Capture the cell that displays the provided text and extract its [x, y] central coordinate. 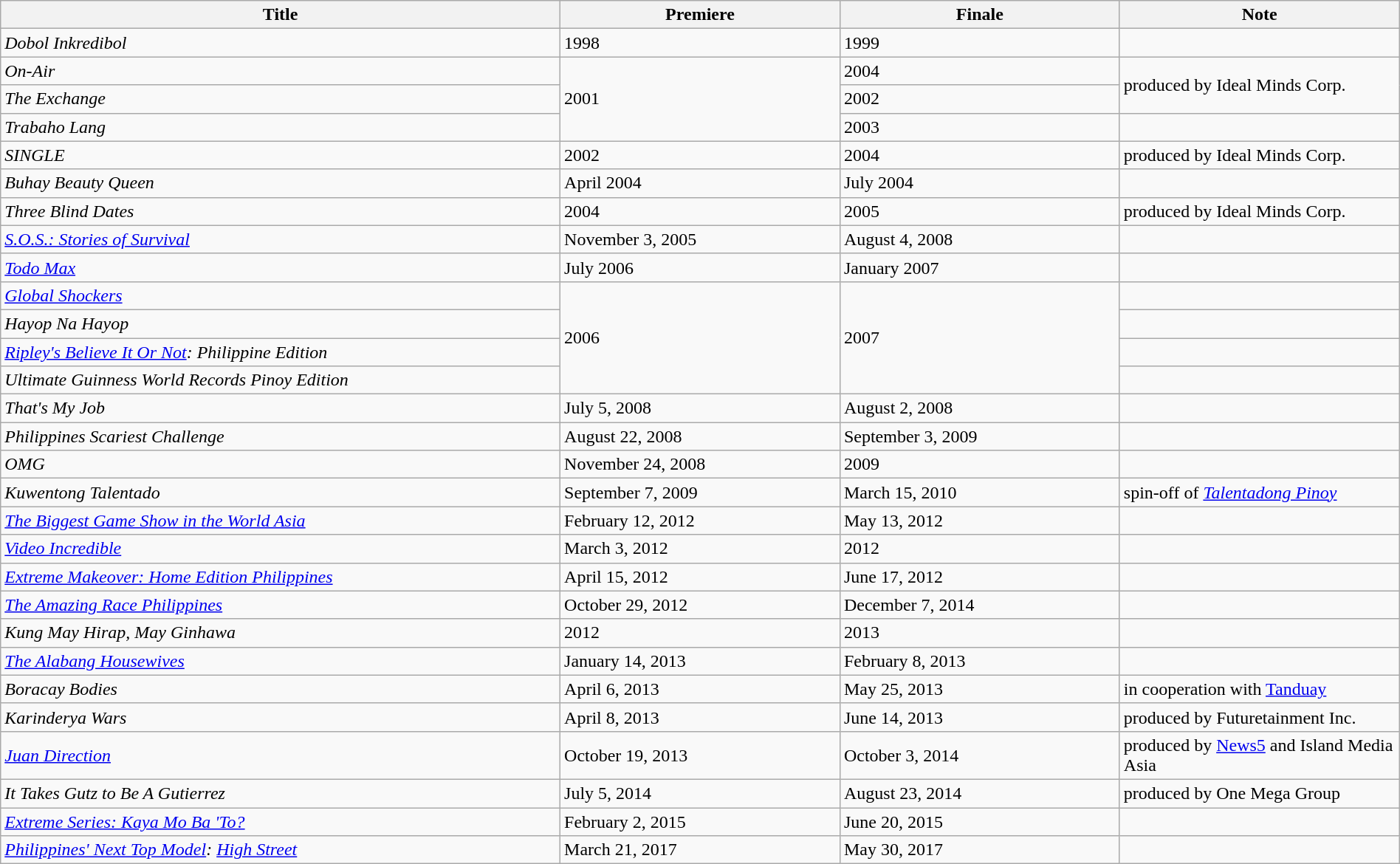
S.O.S.: Stories of Survival [281, 239]
Ripley's Believe It Or Not: Philippine Edition [281, 352]
Juan Direction [281, 755]
Extreme Makeover: Home Edition Philippines [281, 577]
December 7, 2014 [979, 605]
Hayop Na Hayop [281, 323]
October 3, 2014 [979, 755]
July 5, 2014 [700, 793]
produced by Futuretainment Inc. [1260, 717]
Title [281, 15]
Ultimate Guinness World Records Pinoy Edition [281, 380]
Todo Max [281, 267]
April 2004 [700, 183]
Kuwentong Talentado [281, 493]
Kung May Hirap, May Ginhawa [281, 633]
Video Incredible [281, 549]
June 14, 2013 [979, 717]
The Alabang Housewives [281, 661]
April 15, 2012 [700, 577]
SINGLE [281, 155]
It Takes Gutz to Be A Gutierrez [281, 793]
July 2004 [979, 183]
Philippines Scariest Challenge [281, 436]
April 8, 2013 [700, 717]
2013 [979, 633]
2003 [979, 127]
January 14, 2013 [700, 661]
2001 [700, 99]
The Amazing Race Philippines [281, 605]
2007 [979, 337]
2006 [700, 337]
July 5, 2008 [700, 408]
in cooperation with Tanduay [1260, 689]
2005 [979, 211]
February 8, 2013 [979, 661]
produced by News5 and Island Media Asia [1260, 755]
2009 [979, 464]
Dobol Inkredibol [281, 43]
June 17, 2012 [979, 577]
Boracay Bodies [281, 689]
Three Blind Dates [281, 211]
November 3, 2005 [700, 239]
spin-off of Talentadong Pinoy [1260, 493]
March 21, 2017 [700, 850]
Buhay Beauty Queen [281, 183]
February 2, 2015 [700, 822]
The Exchange [281, 99]
March 3, 2012 [700, 549]
OMG [281, 464]
January 2007 [979, 267]
1999 [979, 43]
On-Air [281, 71]
April 6, 2013 [700, 689]
May 30, 2017 [979, 850]
August 23, 2014 [979, 793]
Global Shockers [281, 295]
July 2006 [700, 267]
February 12, 2012 [700, 521]
August 22, 2008 [700, 436]
September 7, 2009 [700, 493]
Trabaho Lang [281, 127]
The Biggest Game Show in the World Asia [281, 521]
That's My Job [281, 408]
1998 [700, 43]
June 20, 2015 [979, 822]
May 25, 2013 [979, 689]
Philippines' Next Top Model: High Street [281, 850]
Extreme Series: Kaya Mo Ba 'To? [281, 822]
August 4, 2008 [979, 239]
October 19, 2013 [700, 755]
Note [1260, 15]
August 2, 2008 [979, 408]
October 29, 2012 [700, 605]
March 15, 2010 [979, 493]
November 24, 2008 [700, 464]
Premiere [700, 15]
May 13, 2012 [979, 521]
Karinderya Wars [281, 717]
produced by One Mega Group [1260, 793]
September 3, 2009 [979, 436]
Finale [979, 15]
